Find where the given text appears and provide that cell's center as (x, y) coordinate. 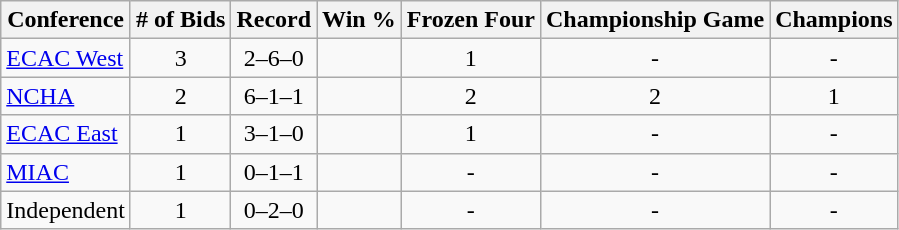
3–1–0 (274, 134)
Champions (834, 20)
Championship Game (654, 20)
Win % (360, 20)
Frozen Four (470, 20)
ECAC West (66, 58)
Conference (66, 20)
NCHA (66, 96)
Independent (66, 210)
# of Bids (180, 20)
ECAC East (66, 134)
2–6–0 (274, 58)
3 (180, 58)
MIAC (66, 172)
6–1–1 (274, 96)
Record (274, 20)
0–2–0 (274, 210)
0–1–1 (274, 172)
